Provide the (X, Y) coordinate of the cell's center where the given text is located.  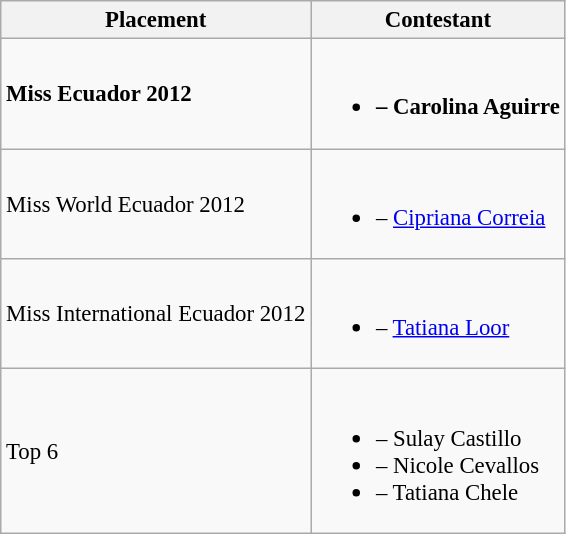
Miss International Ecuador 2012 (156, 314)
Miss Ecuador 2012 (156, 94)
– Tatiana Loor (438, 314)
Placement (156, 20)
Top 6 (156, 451)
– Carolina Aguirre (438, 94)
Contestant (438, 20)
– Cipriana Correia (438, 204)
– Sulay Castillo – Nicole Cevallos – Tatiana Chele (438, 451)
Miss World Ecuador 2012 (156, 204)
